Return (x, y) of the center of cell containing provided text 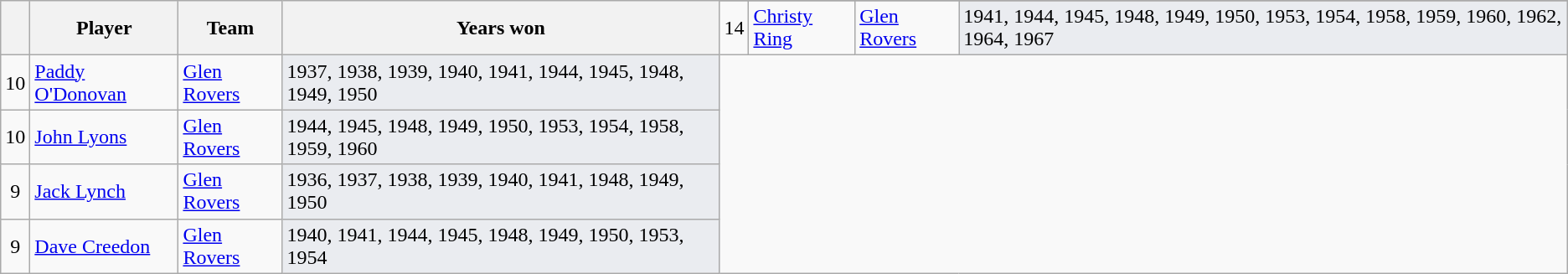
Years won (501, 28)
Jack Lynch (104, 191)
1940, 1941, 1944, 1945, 1948, 1949, 1950, 1953, 1954 (501, 246)
14 (734, 28)
Christy Ring (802, 28)
1941, 1944, 1945, 1948, 1949, 1950, 1953, 1954, 1958, 1959, 1960, 1962, 1964, 1967 (1263, 28)
1936, 1937, 1938, 1939, 1940, 1941, 1948, 1949, 1950 (501, 191)
Dave Creedon (104, 246)
Team (230, 28)
Player (104, 28)
1937, 1938, 1939, 1940, 1941, 1944, 1945, 1948, 1949, 1950 (501, 82)
John Lyons (104, 137)
Paddy O'Donovan (104, 82)
1944, 1945, 1948, 1949, 1950, 1953, 1954, 1958, 1959, 1960 (501, 137)
